Return the (X, Y) coordinate for the center point of the cell that contains the specified text.  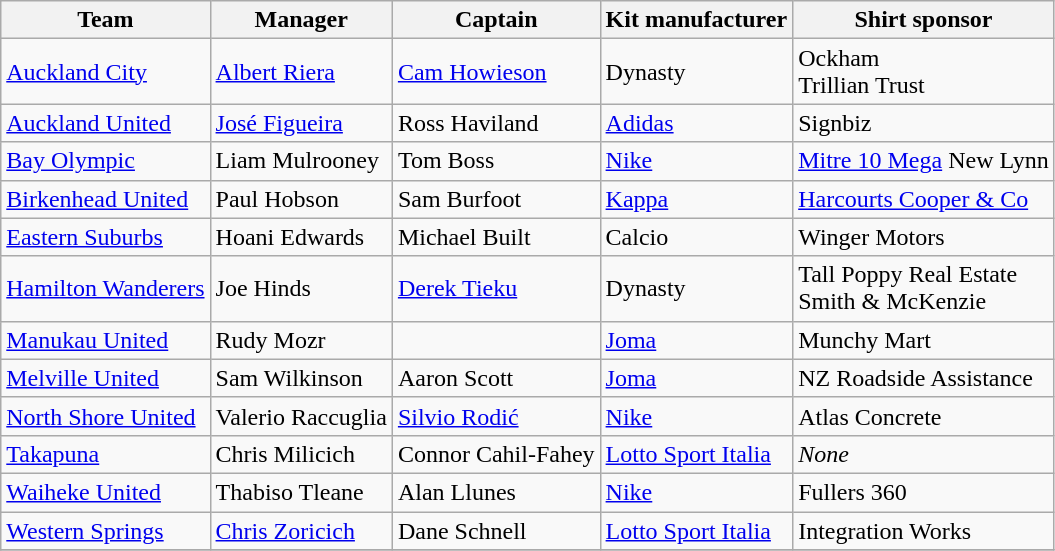
Shirt sponsor (924, 20)
Manukau United (106, 340)
Kappa (696, 199)
Manager (301, 20)
Dane Schnell (496, 531)
Sam Burfoot (496, 199)
Mitre 10 Mega New Lynn (924, 161)
Kit manufacturer (696, 20)
Signbiz (924, 123)
Bay Olympic (106, 161)
North Shore United (106, 416)
Michael Built (496, 237)
José Figueira (301, 123)
Tall Poppy Real EstateSmith & McKenzie (924, 288)
NZ Roadside Assistance (924, 378)
Paul Hobson (301, 199)
Captain (496, 20)
Auckland United (106, 123)
Chris Milicich (301, 454)
Team (106, 20)
Eastern Suburbs (106, 237)
Chris Zoricich (301, 531)
Adidas (696, 123)
Auckland City (106, 72)
Derek Tieku (496, 288)
Winger Motors (924, 237)
Fullers 360 (924, 492)
Tom Boss (496, 161)
Hamilton Wanderers (106, 288)
Aaron Scott (496, 378)
Calcio (696, 237)
Valerio Raccuglia (301, 416)
Connor Cahil-Fahey (496, 454)
Liam Mulrooney (301, 161)
Integration Works (924, 531)
Ross Haviland (496, 123)
Atlas Concrete (924, 416)
Western Springs (106, 531)
Munchy Mart (924, 340)
Hoani Edwards (301, 237)
Silvio Rodić (496, 416)
Takapuna (106, 454)
OckhamTrillian Trust (924, 72)
Waiheke United (106, 492)
Cam Howieson (496, 72)
Albert Riera (301, 72)
Alan Llunes (496, 492)
Birkenhead United (106, 199)
Rudy Mozr (301, 340)
Melville United (106, 378)
None (924, 454)
Sam Wilkinson (301, 378)
Thabiso Tleane (301, 492)
Joe Hinds (301, 288)
Harcourts Cooper & Co (924, 199)
